Return (x, y) of the center of cell containing provided text 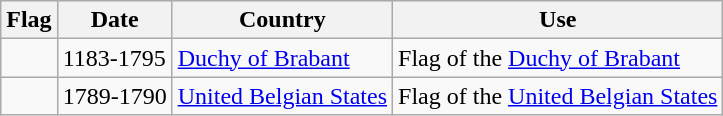
Duchy of Brabant (282, 58)
Flag of the United Belgian States (558, 96)
1183-1795 (114, 58)
Date (114, 20)
Country (282, 20)
United Belgian States (282, 96)
Flag of the Duchy of Brabant (558, 58)
Use (558, 20)
1789-1790 (114, 96)
Flag (29, 20)
